For the text-containing cell, return its midpoint in (X, Y) coordinate format. 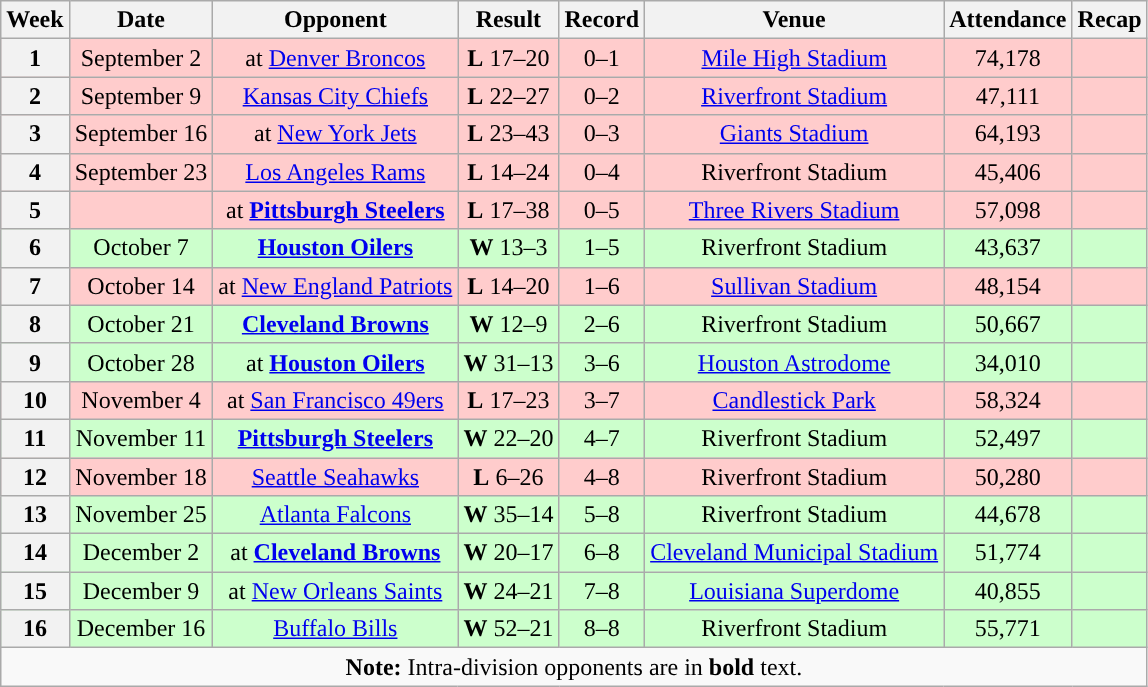
September 23 (141, 172)
L 17–38 (508, 210)
Recap (1110, 20)
L 17–23 (508, 400)
Week (35, 20)
13 (35, 515)
Houston Astrodome (794, 362)
Cleveland Browns (336, 324)
50,667 (1008, 324)
1–5 (602, 248)
Result (508, 20)
W 20–17 (508, 553)
Mile High Stadium (794, 58)
at New Orleans Saints (336, 591)
8 (35, 324)
Attendance (1008, 20)
4–7 (602, 438)
Venue (794, 20)
1 (35, 58)
Three Rivers Stadium (794, 210)
50,280 (1008, 477)
74,178 (1008, 58)
November 11 (141, 438)
1–6 (602, 286)
December 16 (141, 629)
43,637 (1008, 248)
W 35–14 (508, 515)
L 22–27 (508, 96)
5 (35, 210)
0–2 (602, 96)
51,774 (1008, 553)
Buffalo Bills (336, 629)
Opponent (336, 20)
10 (35, 400)
Date (141, 20)
6–8 (602, 553)
Kansas City Chiefs (336, 96)
0–1 (602, 58)
W 12–9 (508, 324)
L 6–26 (508, 477)
Seattle Seahawks (336, 477)
0–3 (602, 134)
October 14 (141, 286)
3–7 (602, 400)
2–6 (602, 324)
55,771 (1008, 629)
8–8 (602, 629)
2 (35, 96)
October 21 (141, 324)
Louisiana Superdome (794, 591)
Sullivan Stadium (794, 286)
at Denver Broncos (336, 58)
L 14–24 (508, 172)
14 (35, 553)
Candlestick Park (794, 400)
47,111 (1008, 96)
Record (602, 20)
October 28 (141, 362)
November 4 (141, 400)
44,678 (1008, 515)
L 14–20 (508, 286)
64,193 (1008, 134)
7 (35, 286)
48,154 (1008, 286)
at New England Patriots (336, 286)
4–8 (602, 477)
0–5 (602, 210)
Giants Stadium (794, 134)
40,855 (1008, 591)
57,098 (1008, 210)
Note: Intra-division opponents are in bold text. (574, 667)
Atlanta Falcons (336, 515)
at Pittsburgh Steelers (336, 210)
3 (35, 134)
34,010 (1008, 362)
Houston Oilers (336, 248)
W 22–20 (508, 438)
58,324 (1008, 400)
December 9 (141, 591)
45,406 (1008, 172)
W 52–21 (508, 629)
Los Angeles Rams (336, 172)
October 7 (141, 248)
December 2 (141, 553)
7–8 (602, 591)
0–4 (602, 172)
November 18 (141, 477)
at Houston Oilers (336, 362)
11 (35, 438)
September 2 (141, 58)
September 9 (141, 96)
Pittsburgh Steelers (336, 438)
12 (35, 477)
16 (35, 629)
September 16 (141, 134)
L 23–43 (508, 134)
at New York Jets (336, 134)
November 25 (141, 515)
at San Francisco 49ers (336, 400)
6 (35, 248)
W 13–3 (508, 248)
15 (35, 591)
4 (35, 172)
W 31–13 (508, 362)
at Cleveland Browns (336, 553)
L 17–20 (508, 58)
5–8 (602, 515)
Cleveland Municipal Stadium (794, 553)
52,497 (1008, 438)
9 (35, 362)
W 24–21 (508, 591)
3–6 (602, 362)
